Output the [X, Y] coordinate of the center of the cell containing the given text.  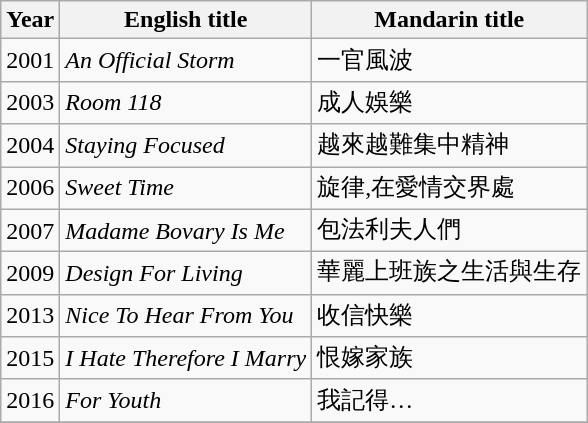
2007 [30, 230]
包法利夫人們 [450, 230]
2009 [30, 274]
旋律,在愛情交界處 [450, 188]
Design For Living [186, 274]
Year [30, 20]
2016 [30, 400]
恨嫁家族 [450, 358]
一官風波 [450, 60]
For Youth [186, 400]
越來越難集中精神 [450, 146]
2004 [30, 146]
我記得… [450, 400]
收信快樂 [450, 316]
I Hate Therefore I Marry [186, 358]
華麗上班族之生活與生存 [450, 274]
Room 118 [186, 102]
An Official Storm [186, 60]
2001 [30, 60]
2013 [30, 316]
成人娛樂 [450, 102]
2015 [30, 358]
Sweet Time [186, 188]
Nice To Hear From You [186, 316]
Staying Focused [186, 146]
2003 [30, 102]
English title [186, 20]
2006 [30, 188]
Mandarin title [450, 20]
Madame Bovary Is Me [186, 230]
